Return the (X, Y) coordinate for the center point of the cell that contains the specified text.  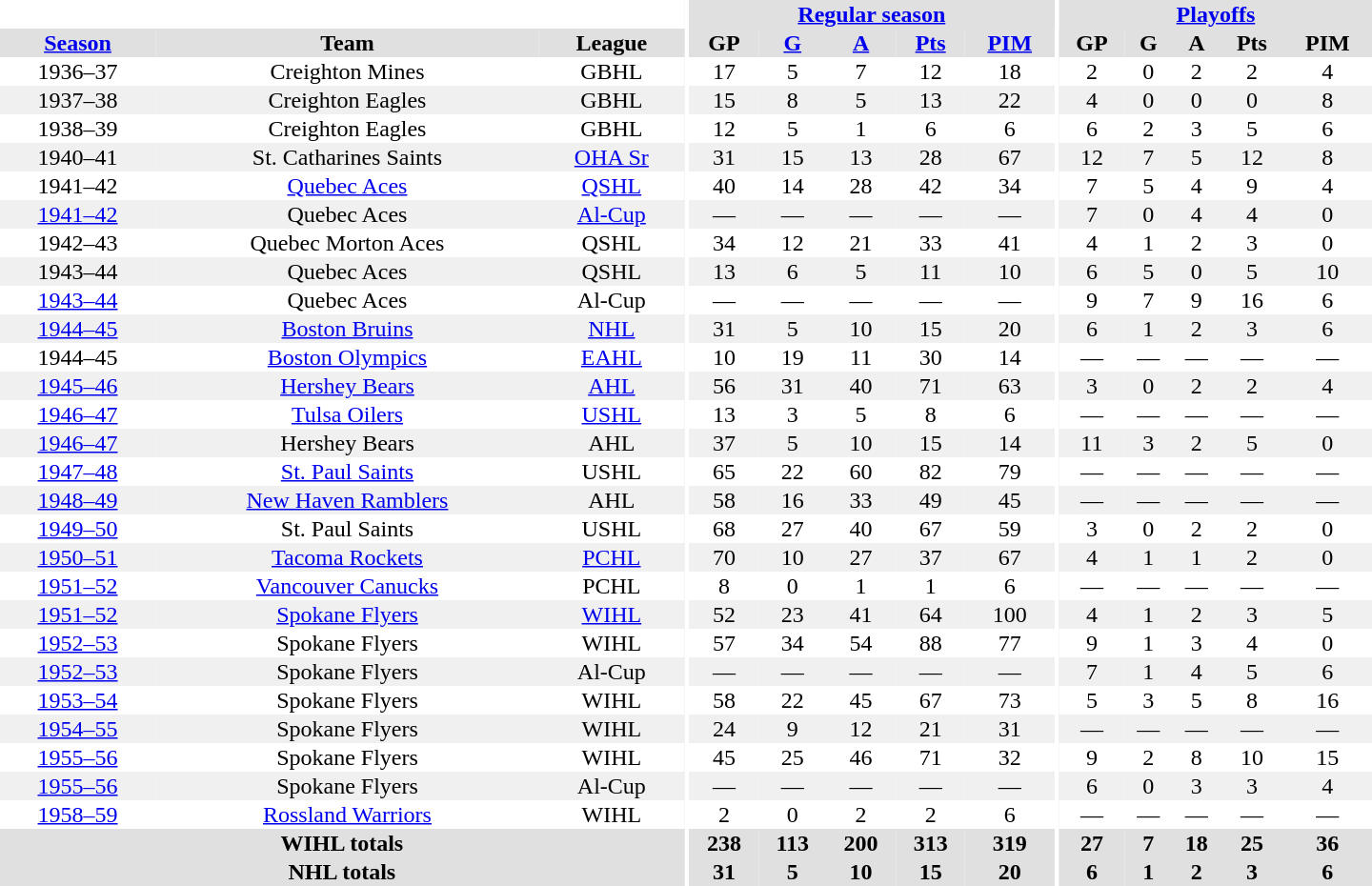
EAHL (612, 357)
1942–43 (78, 243)
Rossland Warriors (347, 815)
St. Catharines Saints (347, 157)
Boston Olympics (347, 357)
313 (930, 843)
Team (347, 43)
Quebec Morton Aces (347, 243)
1938–39 (78, 129)
OHA Sr (612, 157)
Boston Bruins (347, 329)
23 (793, 614)
1940–41 (78, 157)
17 (724, 71)
68 (724, 529)
52 (724, 614)
League (612, 43)
64 (930, 614)
19 (793, 357)
1937–38 (78, 100)
1958–59 (78, 815)
63 (1010, 386)
Season (78, 43)
1954–55 (78, 729)
NHL (612, 329)
32 (1010, 757)
30 (930, 357)
57 (724, 643)
Playoffs (1216, 14)
NHL totals (342, 872)
77 (1010, 643)
113 (793, 843)
Tacoma Rockets (347, 557)
59 (1010, 529)
36 (1328, 843)
49 (930, 500)
54 (861, 643)
Regular season (871, 14)
New Haven Ramblers (347, 500)
60 (861, 472)
46 (861, 757)
24 (724, 729)
1950–51 (78, 557)
200 (861, 843)
1945–46 (78, 386)
79 (1010, 472)
1947–48 (78, 472)
238 (724, 843)
42 (930, 186)
73 (1010, 700)
1948–49 (78, 500)
Creighton Mines (347, 71)
Tulsa Oilers (347, 414)
1953–54 (78, 700)
WIHL totals (342, 843)
319 (1010, 843)
1936–37 (78, 71)
Vancouver Canucks (347, 586)
1949–50 (78, 529)
88 (930, 643)
56 (724, 386)
70 (724, 557)
100 (1010, 614)
82 (930, 472)
65 (724, 472)
